Scan for the cell matching the given text and deliver its (x, y) coordinate at center. 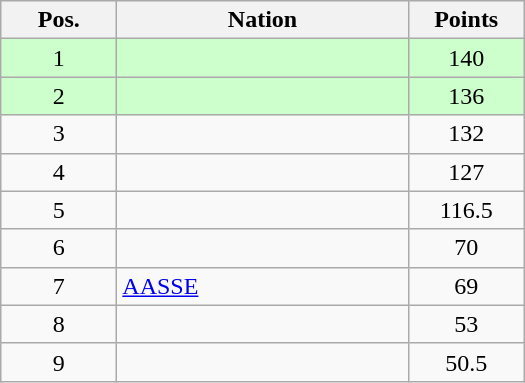
53 (466, 324)
7 (59, 286)
140 (466, 58)
70 (466, 248)
5 (59, 210)
2 (59, 96)
Nation (262, 20)
Pos. (59, 20)
136 (466, 96)
AASSE (262, 286)
69 (466, 286)
4 (59, 172)
3 (59, 134)
8 (59, 324)
9 (59, 362)
50.5 (466, 362)
1 (59, 58)
127 (466, 172)
Points (466, 20)
6 (59, 248)
132 (466, 134)
116.5 (466, 210)
